For the text-containing cell, return its midpoint in (x, y) coordinate format. 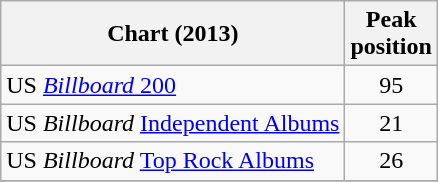
Peakposition (391, 34)
US Billboard 200 (173, 85)
26 (391, 161)
Chart (2013) (173, 34)
US Billboard Top Rock Albums (173, 161)
95 (391, 85)
US Billboard Independent Albums (173, 123)
21 (391, 123)
